Detect which cell encompasses the target text, then output its (x, y) center coordinate. 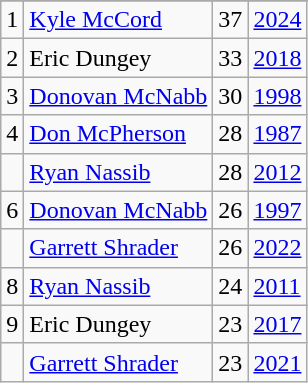
1998 (278, 96)
2 (12, 58)
Don McPherson (118, 134)
1987 (278, 134)
Kyle McCord (118, 20)
9 (12, 324)
2011 (278, 286)
2017 (278, 324)
1997 (278, 210)
8 (12, 286)
37 (230, 20)
30 (230, 96)
2018 (278, 58)
6 (12, 210)
24 (230, 286)
3 (12, 96)
33 (230, 58)
1 (12, 20)
4 (12, 134)
2024 (278, 20)
2021 (278, 362)
2012 (278, 172)
2022 (278, 248)
